Return (X, Y) of the center of cell containing provided text 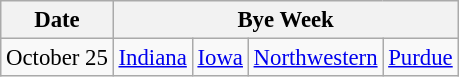
Bye Week (286, 20)
Purdue (420, 58)
Indiana (152, 58)
October 25 (57, 58)
Date (57, 20)
Northwestern (316, 58)
Iowa (220, 58)
